Identify which cell holds the provided text, then report its (x, y) central coordinate. 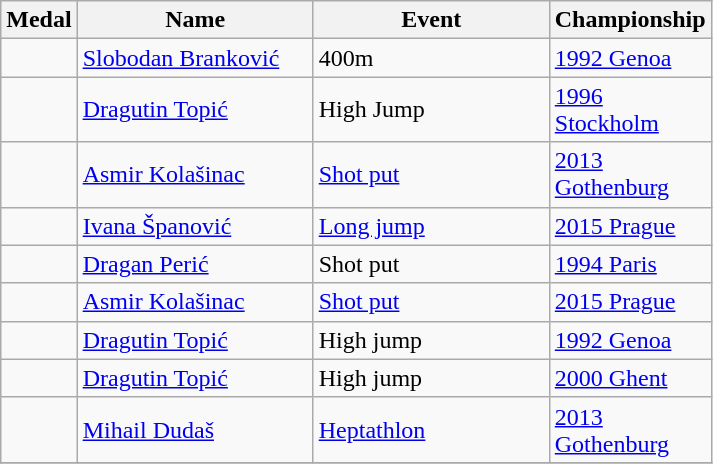
Long jump (431, 226)
Heptathlon (431, 430)
Medal (39, 20)
400m (431, 58)
2000 Ghent (630, 378)
Slobodan Branković (195, 58)
1994 Paris (630, 264)
High Jump (431, 110)
Name (195, 20)
Championship (630, 20)
Dragan Perić (195, 264)
Ivana Španović (195, 226)
1996 Stockholm (630, 110)
Mihail Dudaš (195, 430)
Event (431, 20)
